Find where the given text appears and provide that cell's center as (x, y) coordinate. 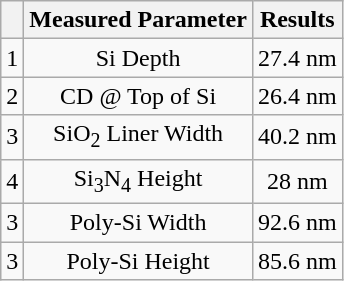
Poly-Si Height (138, 261)
Si Depth (138, 58)
CD @ Top of Si (138, 96)
SiO2 Liner Width (138, 137)
4 (12, 181)
Poly-Si Width (138, 223)
40.2 nm (297, 137)
27.4 nm (297, 58)
Measured Parameter (138, 20)
85.6 nm (297, 261)
92.6 nm (297, 223)
26.4 nm (297, 96)
Si3N4 Height (138, 181)
28 nm (297, 181)
1 (12, 58)
Results (297, 20)
2 (12, 96)
